Output the [x, y] coordinate of the center of the cell containing the given text.  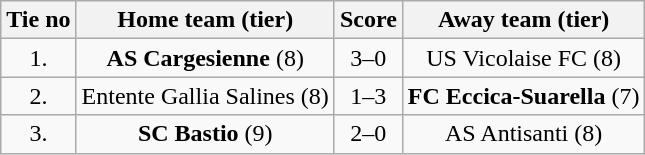
FC Eccica-Suarella (7) [524, 96]
Tie no [38, 20]
1–3 [368, 96]
AS Cargesienne (8) [205, 58]
2. [38, 96]
1. [38, 58]
2–0 [368, 134]
US Vicolaise FC (8) [524, 58]
Score [368, 20]
3–0 [368, 58]
SC Bastio (9) [205, 134]
Home team (tier) [205, 20]
Away team (tier) [524, 20]
3. [38, 134]
AS Antisanti (8) [524, 134]
Entente Gallia Salines (8) [205, 96]
